Pinpoint the cell where the given text exists, returning its [x, y] midpoint coordinate. 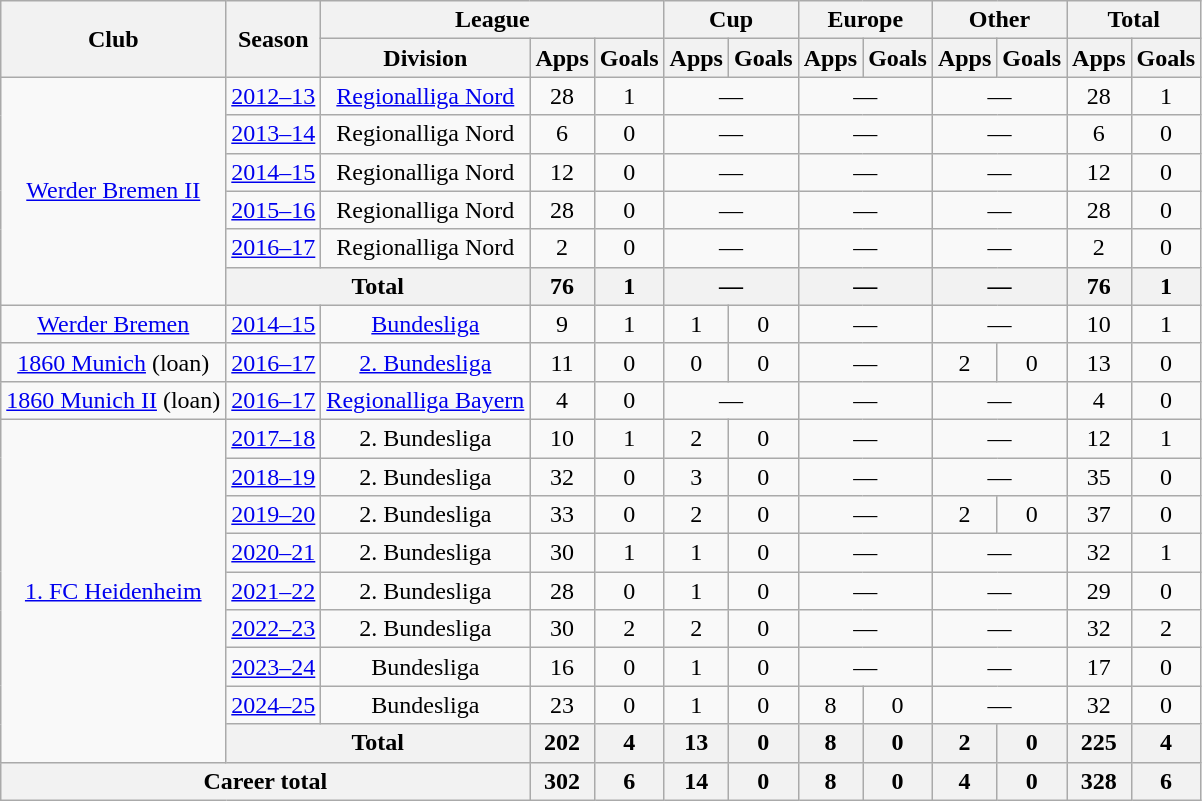
2013–14 [274, 134]
37 [1099, 515]
League [492, 20]
29 [1099, 591]
1860 Munich (loan) [114, 362]
Regionalliga Bayern [426, 400]
23 [562, 705]
2023–24 [274, 667]
2022–23 [274, 629]
17 [1099, 667]
2021–22 [274, 591]
Other [999, 20]
2017–18 [274, 438]
Werder Bremen II [114, 191]
11 [562, 362]
302 [562, 781]
Career total [266, 781]
Europe [865, 20]
Division [426, 58]
328 [1099, 781]
33 [562, 515]
9 [562, 324]
2024–25 [274, 705]
35 [1099, 477]
1860 Munich II (loan) [114, 400]
2015–16 [274, 210]
2020–21 [274, 553]
1. FC Heidenheim [114, 590]
2012–13 [274, 96]
Werder Bremen [114, 324]
225 [1099, 743]
202 [562, 743]
2019–20 [274, 515]
2018–19 [274, 477]
16 [562, 667]
Cup [731, 20]
3 [696, 477]
Season [274, 39]
Club [114, 39]
14 [696, 781]
